Output the [x, y] coordinate of the center of the cell containing the given text.  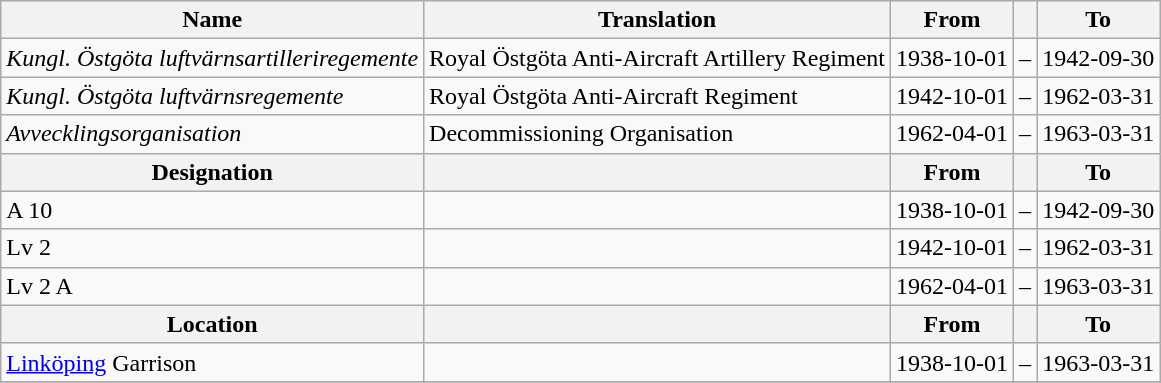
Avvecklingsorganisation [212, 134]
Royal Östgöta Anti-Aircraft Regiment [658, 96]
Translation [658, 20]
A 10 [212, 210]
Name [212, 20]
Lv 2 [212, 248]
Linköping Garrison [212, 362]
Kungl. Östgöta luftvärnsregemente [212, 96]
Decommissioning Organisation [658, 134]
Royal Östgöta Anti-Aircraft Artillery Regiment [658, 58]
Designation [212, 172]
Lv 2 A [212, 286]
Location [212, 324]
Kungl. Östgöta luftvärnsartilleriregemente [212, 58]
